Extract the [X, Y] coordinate from the center of the cell holding the provided text.  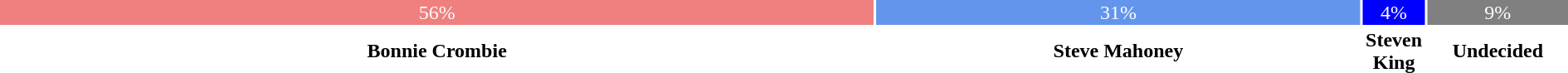
56% [436, 12]
4% [1394, 12]
9% [1498, 12]
31% [1118, 12]
